Scan for the cell matching the given text and deliver its [X, Y] coordinate at center. 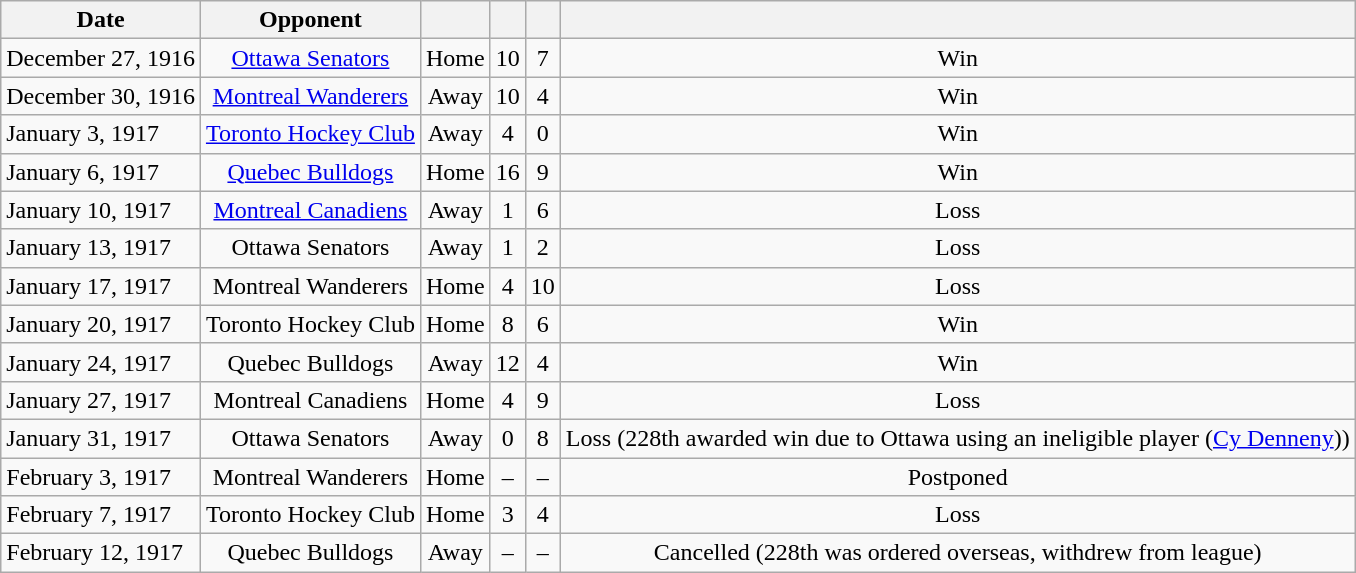
January 20, 1917 [101, 324]
12 [508, 362]
December 27, 1916 [101, 58]
2 [542, 248]
January 17, 1917 [101, 286]
3 [508, 515]
Loss (228th awarded win due to Ottawa using an ineligible player (Cy Denneny)) [958, 438]
February 7, 1917 [101, 515]
Postponed [958, 477]
February 3, 1917 [101, 477]
16 [508, 172]
Opponent [310, 20]
December 30, 1916 [101, 96]
January 3, 1917 [101, 134]
January 6, 1917 [101, 172]
January 10, 1917 [101, 210]
February 12, 1917 [101, 553]
Date [101, 20]
January 13, 1917 [101, 248]
Cancelled (228th was ordered overseas, withdrew from league) [958, 553]
January 24, 1917 [101, 362]
January 31, 1917 [101, 438]
7 [542, 58]
January 27, 1917 [101, 400]
